Scan for the cell matching the given text and deliver its (X, Y) coordinate at center. 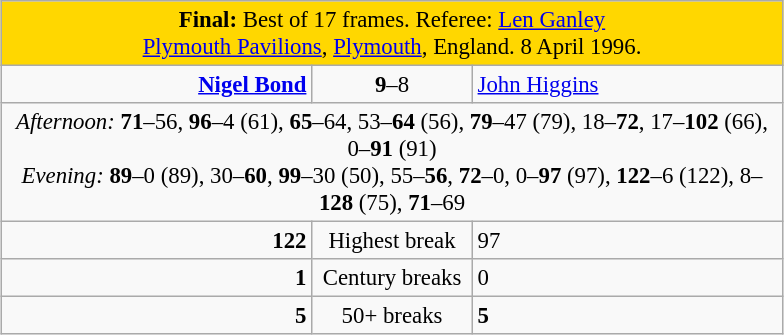
9–8 (392, 85)
1 (156, 278)
122 (156, 241)
John Higgins (628, 85)
97 (628, 241)
Highest break (392, 241)
Final: Best of 17 frames. Referee: Len Ganley Plymouth Pavilions, Plymouth, England. 8 April 1996. (392, 34)
Century breaks (392, 278)
50+ breaks (392, 316)
0 (628, 278)
Nigel Bond (156, 85)
